Return the (x, y) coordinate for the center point of the cell that contains the specified text.  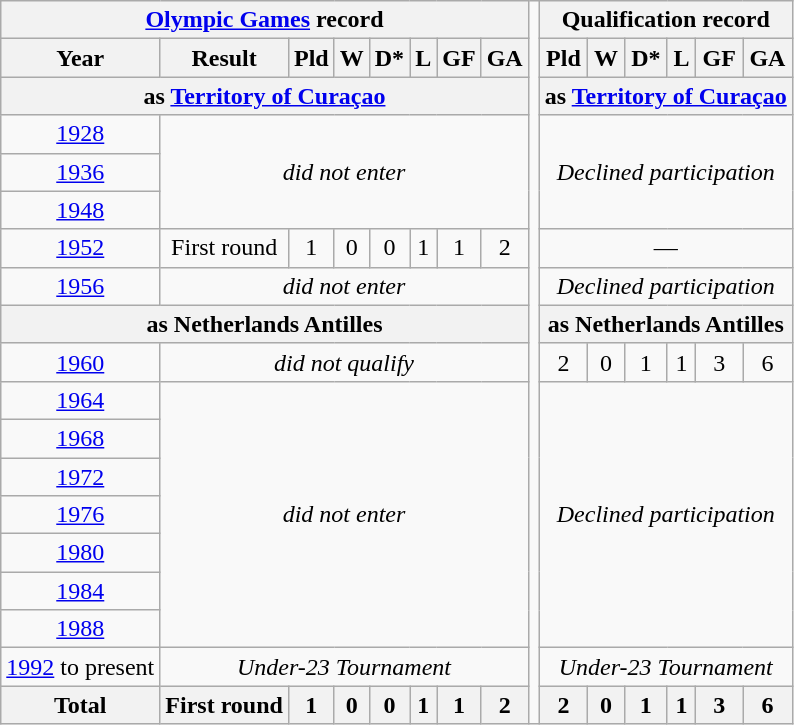
— (666, 248)
1984 (80, 591)
did not qualify (344, 362)
1956 (80, 286)
Qualification record (666, 20)
1992 to present (80, 667)
Olympic Games record (264, 20)
1976 (80, 515)
1936 (80, 172)
1948 (80, 210)
1972 (80, 477)
1952 (80, 248)
Result (224, 58)
Total (80, 705)
1964 (80, 400)
1928 (80, 134)
1968 (80, 438)
1988 (80, 629)
1960 (80, 362)
Year (80, 58)
1980 (80, 553)
